Find where the given text appears and provide that cell's center as (X, Y) coordinate. 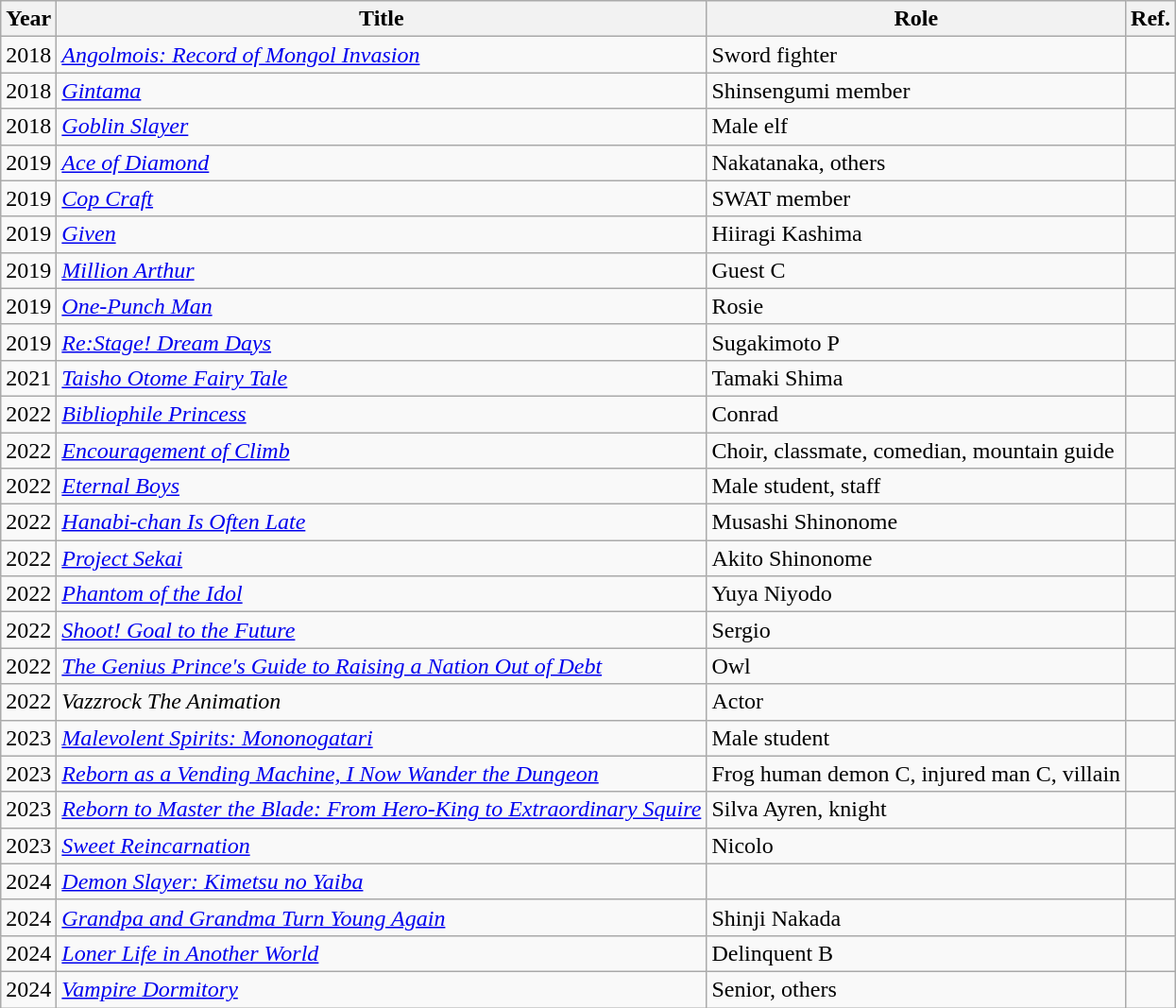
Vazzrock The Animation (382, 702)
Million Arthur (382, 270)
Vampire Dormitory (382, 989)
2021 (28, 378)
Phantom of the Idol (382, 594)
Male elf (916, 127)
Yuya Niyodo (916, 594)
Sugakimoto P (916, 342)
Ace of Diamond (382, 162)
Owl (916, 666)
Sword fighter (916, 55)
Hanabi-chan Is Often Late (382, 522)
Silva Ayren, knight (916, 810)
Shoot! Goal to the Future (382, 630)
Frog human demon C, injured man C, villain (916, 774)
Rosie (916, 306)
Project Sekai (382, 558)
Goblin Slayer (382, 127)
SWAT member (916, 198)
Encouragement of Climb (382, 451)
Angolmois: Record of Mongol Invasion (382, 55)
Taisho Otome Fairy Tale (382, 378)
Malevolent Spirits: Mononogatari (382, 738)
Grandpa and Grandma Turn Young Again (382, 917)
Gintama (382, 91)
Akito Shinonome (916, 558)
Tamaki Shima (916, 378)
Given (382, 234)
Bibliophile Princess (382, 414)
Role (916, 19)
Shinji Nakada (916, 917)
Male student, staff (916, 487)
Cop Craft (382, 198)
Reborn to Master the Blade: From Hero-King to Extraordinary Squire (382, 810)
Conrad (916, 414)
Actor (916, 702)
Year (28, 19)
Demon Slayer: Kimetsu no Yaiba (382, 881)
Sweet Reincarnation (382, 846)
Re:Stage! Dream Days (382, 342)
Title (382, 19)
Hiiragi Kashima (916, 234)
Male student (916, 738)
Delinquent B (916, 953)
Eternal Boys (382, 487)
Senior, others (916, 989)
The Genius Prince's Guide to Raising a Nation Out of Debt (382, 666)
One-Punch Man (382, 306)
Nicolo (916, 846)
Musashi Shinonome (916, 522)
Sergio (916, 630)
Reborn as a Vending Machine, I Now Wander the Dungeon (382, 774)
Choir, classmate, comedian, mountain guide (916, 451)
Loner Life in Another World (382, 953)
Guest C (916, 270)
Nakatanaka, others (916, 162)
Shinsengumi member (916, 91)
Ref. (1150, 19)
